Capture the cell that displays the provided text and extract its [X, Y] central coordinate. 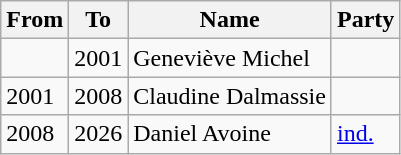
2026 [98, 134]
To [98, 20]
Daniel Avoine [230, 134]
From [35, 20]
Geneviève Michel [230, 58]
Claudine Dalmassie [230, 96]
Name [230, 20]
Party [365, 20]
ind. [365, 134]
